Provide the [x, y] coordinate of the cell's center where the given text is located.  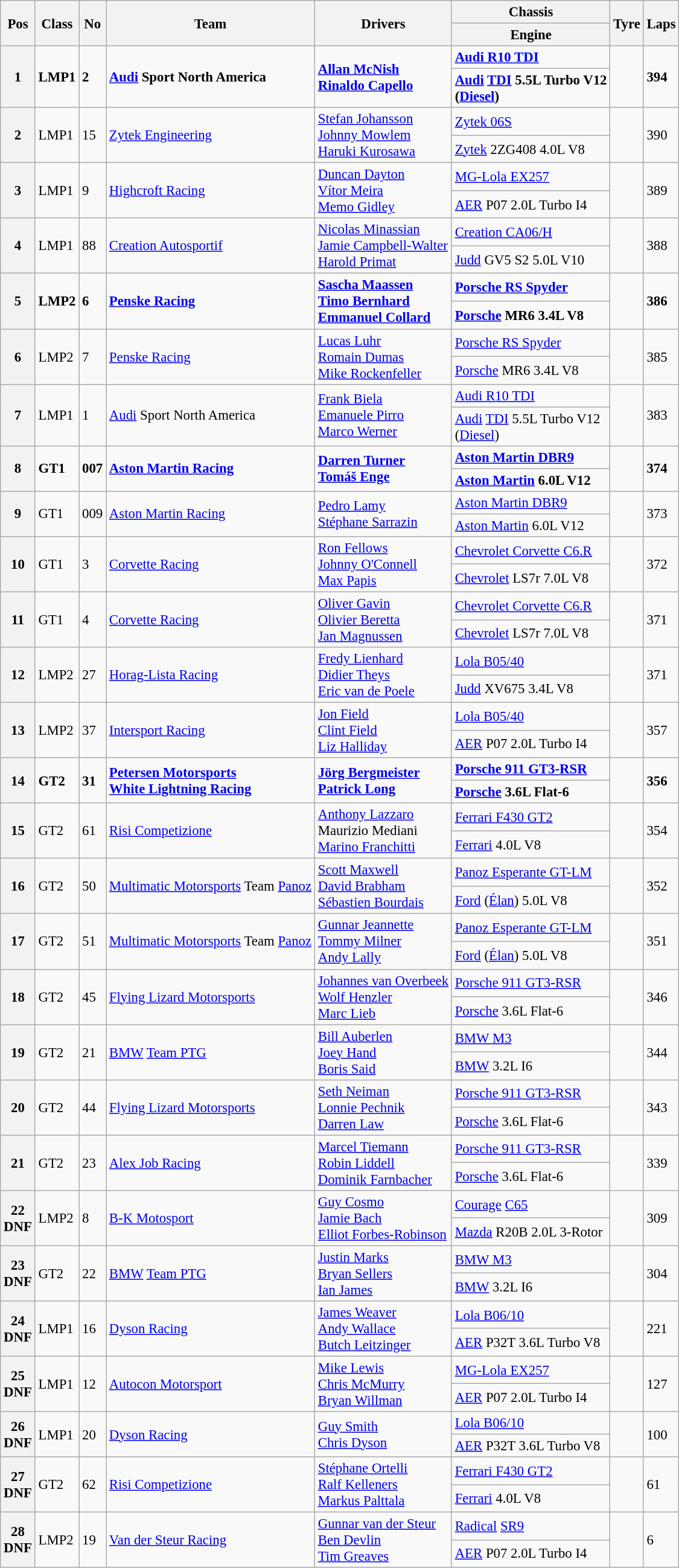
343 [661, 1107]
Bill Auberlen Joey Hand Boris Said [383, 1052]
Seth Neiman Lonnie Pechnik Darren Law [383, 1107]
373 [661, 514]
304 [661, 1273]
Horag-Lista Racing [211, 675]
13 [18, 731]
27 [93, 675]
Judd GV5 S2 5.0L V10 [531, 260]
Chassis [531, 12]
5 [18, 301]
100 [661, 1435]
374 [661, 469]
352 [661, 886]
390 [661, 135]
45 [93, 997]
Stéphane Ortelli Ralf Kelleners Markus Palttala [383, 1485]
22 [93, 1273]
356 [661, 780]
Creation Autosportif [211, 246]
Zytek 06S [531, 121]
50 [93, 886]
Engine [531, 35]
23DNF [18, 1273]
Pedro Lamy Stéphane Sarrazin [383, 514]
Johannes van Overbeek Wolf Henzler Marc Lieb [383, 997]
Intersport Racing [211, 731]
31 [93, 780]
007 [93, 469]
14 [18, 780]
388 [661, 246]
Tyre [626, 23]
11 [18, 619]
389 [661, 191]
Frank Biela Emanuele Pirro Marco Werner [383, 415]
Drivers [383, 23]
Oliver Gavin Olivier Beretta Jan Magnussen [383, 619]
25DNF [18, 1384]
Jörg Bergmeister Patrick Long [383, 780]
Anthony Lazzaro Maurizio Mediani Marino Franchitti [383, 831]
B-K Motosport [211, 1218]
Stefan Johansson Johnny Mowlem Haruki Kurosawa [383, 135]
Team [211, 23]
No [93, 23]
Petersen Motorsports White Lightning Racing [211, 780]
Marcel Tiemann Robin Liddell Dominik Farnbacher [383, 1163]
339 [661, 1163]
18 [18, 997]
Darren Turner Tomáš Enge [383, 469]
26DNF [18, 1435]
Van der Steur Racing [211, 1540]
Jon Field Clint Field Liz Halliday [383, 731]
Lucas Luhr Romain Dumas Mike Rockenfeller [383, 357]
Gunnar van der Steur Ben Devlin Tim Greaves [383, 1540]
009 [93, 514]
Fredy Lienhard Didier Theys Eric van de Poele [383, 675]
344 [661, 1052]
Zytek Engineering [211, 135]
Judd XV675 3.4L V8 [531, 689]
Guy Cosmo Jamie Bach Elliot Forbes-Robinson [383, 1218]
Courage C65 [531, 1205]
88 [93, 246]
394 [661, 77]
Laps [661, 23]
10 [18, 565]
Justin Marks Bryan Sellers Ian James [383, 1273]
Highcroft Racing [211, 191]
Mazda R20B 2.0L 3-Rotor [531, 1232]
351 [661, 942]
James Weaver Andy Wallace Butch Leitzinger [383, 1329]
51 [93, 942]
24DNF [18, 1329]
Pos [18, 23]
Guy Smith Chris Dyson [383, 1435]
Mike Lewis Chris McMurry Bryan Willman [383, 1384]
Radical SR9 [531, 1526]
44 [93, 1107]
17 [18, 942]
Alex Job Racing [211, 1163]
23 [93, 1163]
28DNF [18, 1540]
372 [661, 565]
Autocon Motorsport [211, 1384]
62 [93, 1485]
309 [661, 1218]
Scott Maxwell David Brabham Sébastien Bourdais [383, 886]
354 [661, 831]
Duncan Dayton Vítor Meira Memo Gidley [383, 191]
127 [661, 1384]
37 [93, 731]
22DNF [18, 1218]
Zytek 2ZG408 4.0L V8 [531, 149]
386 [661, 301]
Ron Fellows Johnny O'Connell Max Papis [383, 565]
385 [661, 357]
383 [661, 415]
Gunnar Jeannette Tommy Milner Andy Lally [383, 942]
357 [661, 731]
Class [57, 23]
Creation CA06/H [531, 232]
221 [661, 1329]
Sascha Maassen Timo Bernhard Emmanuel Collard [383, 301]
Allan McNish Rinaldo Capello [383, 77]
346 [661, 997]
Nicolas Minassian Jamie Campbell-Walter Harold Primat [383, 246]
27DNF [18, 1485]
